Find where the given text appears and provide that cell's center as (x, y) coordinate. 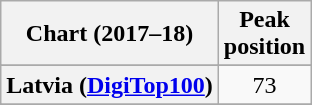
Latvia (DigiTop100) (110, 85)
Chart (2017–18) (110, 34)
73 (264, 85)
Peakposition (264, 34)
